Determine the [X, Y] coordinate at the center of the cell enclosing the given text.  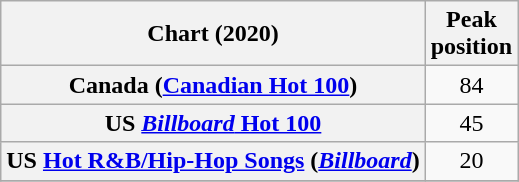
US Hot R&B/Hip-Hop Songs (Billboard) [213, 161]
Chart (2020) [213, 34]
Peakposition [471, 34]
45 [471, 123]
20 [471, 161]
84 [471, 85]
Canada (Canadian Hot 100) [213, 85]
US Billboard Hot 100 [213, 123]
